Search for the cell housing the specified text and yield its [X, Y] center coordinate. 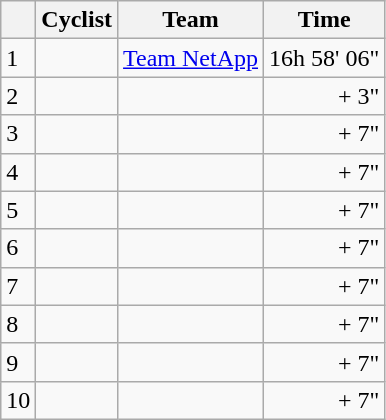
4 [18, 172]
8 [18, 324]
Team NetApp [191, 58]
10 [18, 400]
3 [18, 134]
2 [18, 96]
1 [18, 58]
9 [18, 362]
7 [18, 286]
Team [191, 20]
6 [18, 248]
Cyclist [77, 20]
+ 3" [324, 96]
16h 58' 06" [324, 58]
5 [18, 210]
Time [324, 20]
